Scan for the cell matching the given text and deliver its (X, Y) coordinate at center. 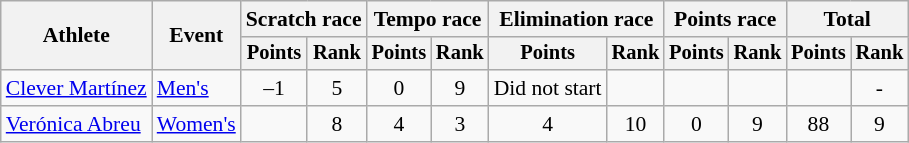
Verónica Abreu (76, 124)
8 (336, 124)
3 (460, 124)
Men's (196, 88)
Elimination race (577, 19)
Did not start (548, 88)
Total (847, 19)
Tempo race (428, 19)
- (880, 88)
Athlete (76, 36)
Event (196, 36)
5 (336, 88)
Women's (196, 124)
10 (636, 124)
Clever Martínez (76, 88)
–1 (274, 88)
Points race (725, 19)
Scratch race (304, 19)
88 (818, 124)
